Extract the (X, Y) coordinate from the center of the cell holding the provided text.  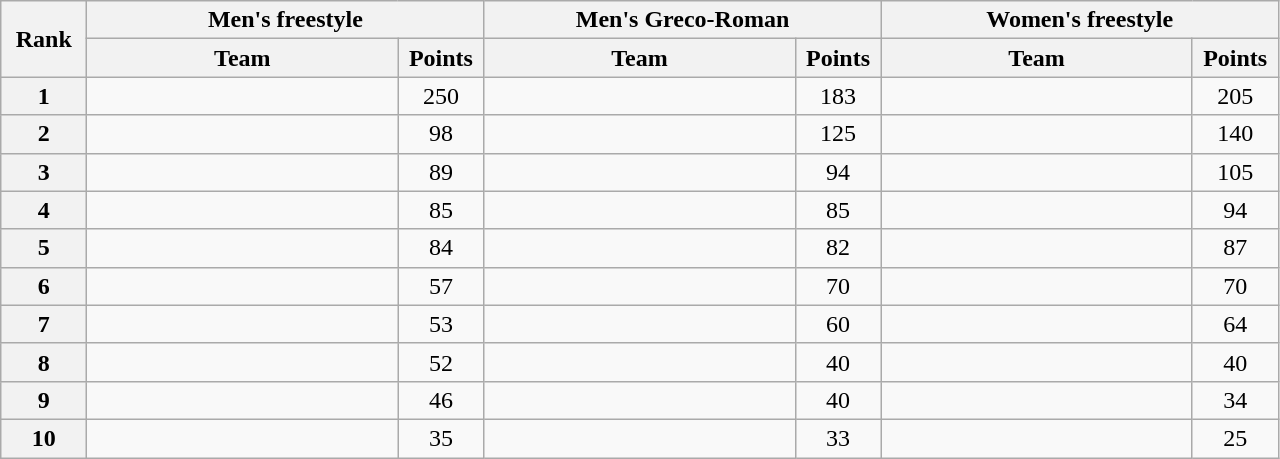
3 (44, 172)
25 (1235, 438)
53 (441, 324)
140 (1235, 134)
8 (44, 362)
2 (44, 134)
5 (44, 248)
60 (838, 324)
89 (441, 172)
10 (44, 438)
52 (441, 362)
64 (1235, 324)
57 (441, 286)
84 (441, 248)
35 (441, 438)
205 (1235, 96)
4 (44, 210)
82 (838, 248)
250 (441, 96)
46 (441, 400)
125 (838, 134)
34 (1235, 400)
Women's freestyle (1080, 20)
Men's freestyle (286, 20)
105 (1235, 172)
98 (441, 134)
Men's Greco-Roman (682, 20)
6 (44, 286)
7 (44, 324)
9 (44, 400)
33 (838, 438)
183 (838, 96)
87 (1235, 248)
1 (44, 96)
Rank (44, 39)
